Return the [x, y] coordinate for the center point of the cell that contains the specified text.  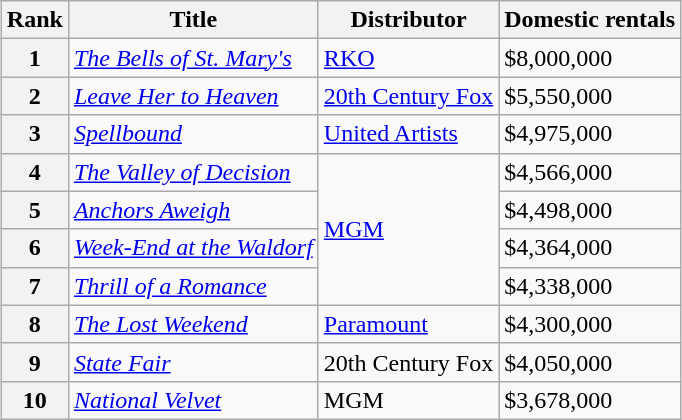
2 [34, 96]
$4,566,000 [590, 172]
National Velvet [193, 400]
Thrill of a Romance [193, 286]
Paramount [408, 324]
5 [34, 210]
$4,338,000 [590, 286]
Title [193, 20]
Spellbound [193, 134]
$5,550,000 [590, 96]
RKO [408, 58]
$4,050,000 [590, 362]
Domestic rentals [590, 20]
$4,498,000 [590, 210]
$8,000,000 [590, 58]
4 [34, 172]
7 [34, 286]
8 [34, 324]
3 [34, 134]
United Artists [408, 134]
1 [34, 58]
10 [34, 400]
$4,975,000 [590, 134]
Rank [34, 20]
Anchors Aweigh [193, 210]
The Lost Weekend [193, 324]
State Fair [193, 362]
$4,300,000 [590, 324]
9 [34, 362]
6 [34, 248]
The Valley of Decision [193, 172]
Week-End at the Waldorf [193, 248]
$4,364,000 [590, 248]
Distributor [408, 20]
$3,678,000 [590, 400]
Leave Her to Heaven [193, 96]
The Bells of St. Mary's [193, 58]
